Return [X, Y] of the center of cell containing provided text 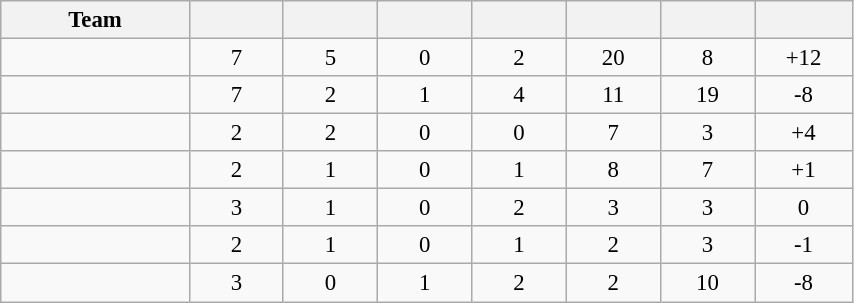
+1 [804, 170]
5 [330, 58]
19 [707, 95]
+4 [804, 133]
+12 [804, 58]
20 [613, 58]
10 [707, 283]
Team [95, 20]
-1 [804, 245]
4 [519, 95]
11 [613, 95]
